Pinpoint the cell where the given text exists, returning its (X, Y) midpoint coordinate. 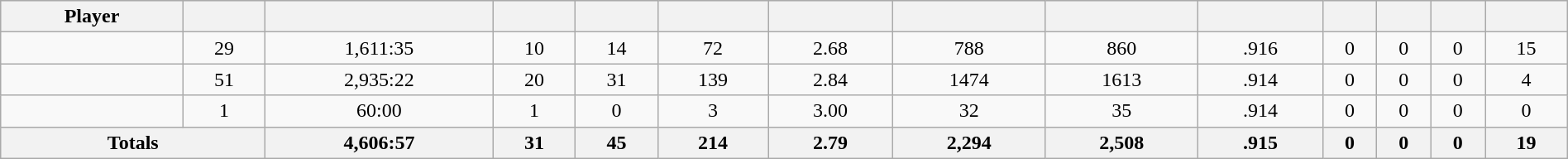
60:00 (379, 111)
14 (617, 48)
15 (1527, 48)
20 (534, 79)
4 (1527, 79)
2.84 (830, 79)
139 (713, 79)
29 (223, 48)
32 (969, 111)
3 (713, 111)
Totals (133, 142)
2,508 (1121, 142)
2.79 (830, 142)
72 (713, 48)
35 (1121, 111)
1613 (1121, 79)
2,294 (969, 142)
Player (92, 17)
788 (969, 48)
10 (534, 48)
19 (1527, 142)
1,611:35 (379, 48)
214 (713, 142)
51 (223, 79)
1474 (969, 79)
2,935:22 (379, 79)
860 (1121, 48)
.916 (1260, 48)
.915 (1260, 142)
45 (617, 142)
2.68 (830, 48)
3.00 (830, 111)
4,606:57 (379, 142)
